Extract the [X, Y] coordinate from the center of the cell holding the provided text.  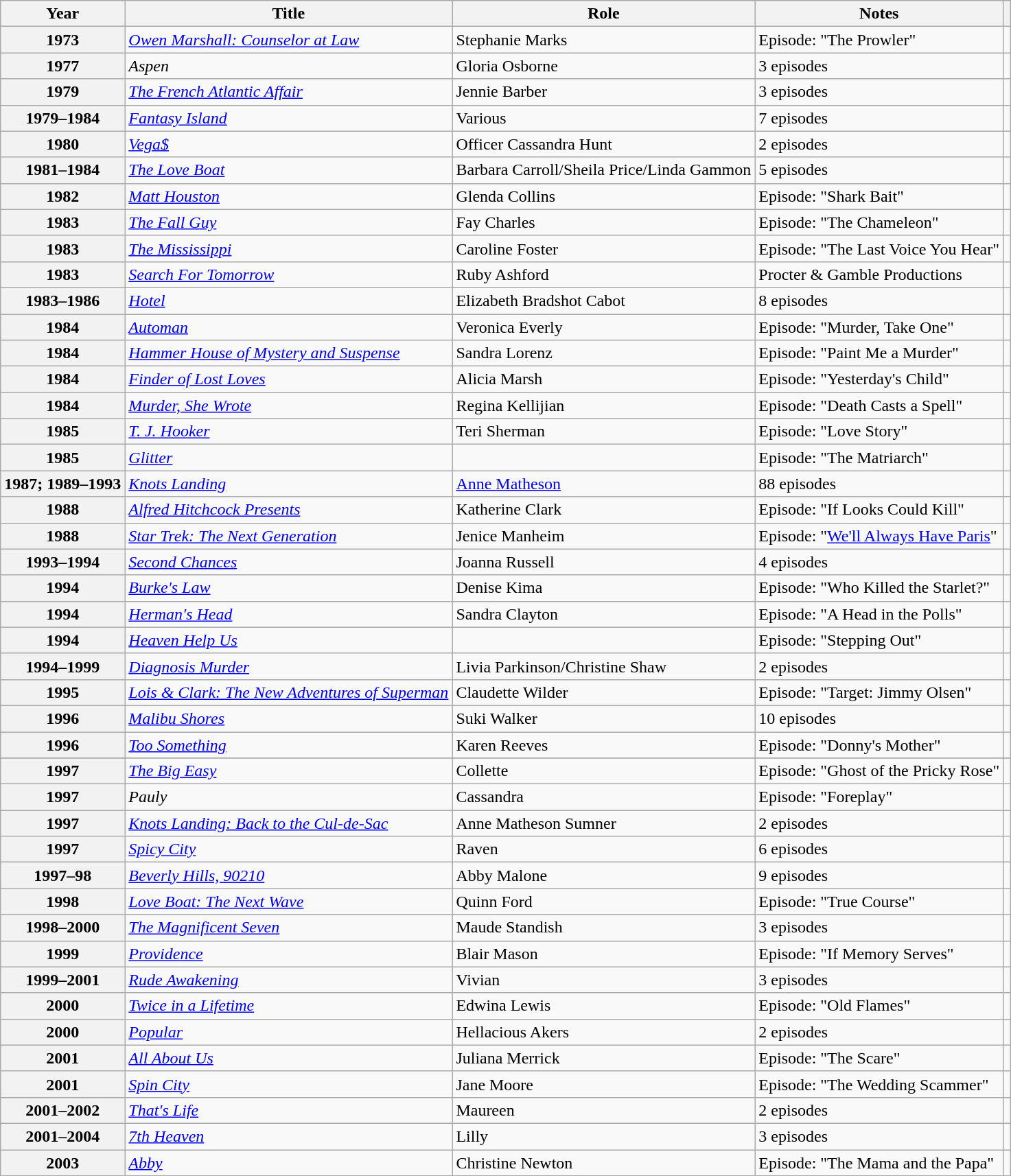
Heaven Help Us [288, 640]
Rude Awakening [288, 980]
Episode: "The Mama and the Papa" [879, 1163]
Popular [288, 1032]
4 episodes [879, 562]
2001–2002 [63, 1110]
Anne Matheson [604, 484]
Murder, She Wrote [288, 405]
Beverly Hills, 90210 [288, 875]
Aspen [288, 66]
1979 [63, 92]
Malibu Shores [288, 718]
1982 [63, 196]
Abby [288, 1163]
1983–1986 [63, 301]
Spin City [288, 1084]
1981–1984 [63, 170]
Katherine Clark [604, 510]
Fantasy Island [288, 118]
Denise Kima [604, 588]
Glenda Collins [604, 196]
Episode: "Love Story" [879, 432]
Role [604, 14]
1999 [63, 954]
Vivian [604, 980]
Episode: "True Course" [879, 902]
Jennie Barber [604, 92]
Knots Landing: Back to the Cul-de-Sac [288, 823]
1993–1994 [63, 562]
Episode: "We'll Always Have Paris" [879, 536]
Lilly [604, 1136]
Vega$ [288, 144]
Sandra Clayton [604, 614]
Episode: "The Wedding Scammer" [879, 1084]
The Love Boat [288, 170]
Hammer House of Mystery and Suspense [288, 353]
Jenice Manheim [604, 536]
Episode: "Shark Bait" [879, 196]
Alicia Marsh [604, 379]
Regina Kellijian [604, 405]
Episode: "If Looks Could Kill" [879, 510]
Episode: "The Chameleon" [879, 222]
Star Trek: The Next Generation [288, 536]
Glitter [288, 458]
Procter & Gamble Productions [879, 274]
Episode: "Who Killed the Starlet?" [879, 588]
Karen Reeves [604, 744]
Providence [288, 954]
Claudette Wilder [604, 692]
All About Us [288, 1058]
Spicy City [288, 849]
Lois & Clark: The New Adventures of Superman [288, 692]
Episode: "Death Casts a Spell" [879, 405]
Episode: "The Scare" [879, 1058]
Episode: "Donny's Mother" [879, 744]
Episode: "Target: Jimmy Olsen" [879, 692]
Quinn Ford [604, 902]
1987; 1989–1993 [63, 484]
Abby Malone [604, 875]
Stephanie Marks [604, 40]
Episode: "A Head in the Polls" [879, 614]
1979–1984 [63, 118]
Gloria Osborne [604, 66]
Automan [288, 327]
Collette [604, 771]
88 episodes [879, 484]
The Mississippi [288, 248]
Diagnosis Murder [288, 666]
Cassandra [604, 797]
The Fall Guy [288, 222]
Owen Marshall: Counselor at Law [288, 40]
Episode: "Old Flames" [879, 1006]
Knots Landing [288, 484]
Hellacious Akers [604, 1032]
Pauly [288, 797]
Raven [604, 849]
Year [63, 14]
Teri Sherman [604, 432]
Maude Standish [604, 928]
Second Chances [288, 562]
Episode: "Foreplay" [879, 797]
9 episodes [879, 875]
1997–98 [63, 875]
Episode: "Murder, Take One" [879, 327]
Various [604, 118]
Elizabeth Bradshot Cabot [604, 301]
Caroline Foster [604, 248]
1977 [63, 66]
Episode: "If Memory Serves" [879, 954]
Maureen [604, 1110]
1994–1999 [63, 666]
T. J. Hooker [288, 432]
That's Life [288, 1110]
7 episodes [879, 118]
Notes [879, 14]
Edwina Lewis [604, 1006]
10 episodes [879, 718]
2003 [63, 1163]
Jane Moore [604, 1084]
Episode: "Paint Me a Murder" [879, 353]
Fay Charles [604, 222]
Suki Walker [604, 718]
Episode: "The Last Voice You Hear" [879, 248]
Episode: "The Prowler" [879, 40]
Blair Mason [604, 954]
Alfred Hitchcock Presents [288, 510]
8 episodes [879, 301]
Sandra Lorenz [604, 353]
Livia Parkinson/Christine Shaw [604, 666]
Finder of Lost Loves [288, 379]
Episode: "Ghost of the Pricky Rose" [879, 771]
1999–2001 [63, 980]
Christine Newton [604, 1163]
Matt Houston [288, 196]
The Magnificent Seven [288, 928]
7th Heaven [288, 1136]
Herman's Head [288, 614]
Burke's Law [288, 588]
Hotel [288, 301]
6 episodes [879, 849]
5 episodes [879, 170]
Joanna Russell [604, 562]
1973 [63, 40]
Twice in a Lifetime [288, 1006]
Title [288, 14]
The French Atlantic Affair [288, 92]
Episode: "Yesterday's Child" [879, 379]
Ruby Ashford [604, 274]
The Big Easy [288, 771]
Juliana Merrick [604, 1058]
1995 [63, 692]
Barbara Carroll/Sheila Price/Linda Gammon [604, 170]
Too Something [288, 744]
Search For Tomorrow [288, 274]
Anne Matheson Sumner [604, 823]
2001–2004 [63, 1136]
1980 [63, 144]
Episode: "The Matriarch" [879, 458]
Episode: "Stepping Out" [879, 640]
1998 [63, 902]
Love Boat: The Next Wave [288, 902]
Officer Cassandra Hunt [604, 144]
Veronica Everly [604, 327]
1998–2000 [63, 928]
